Extract the (X, Y) coordinate from the center of the cell holding the provided text.  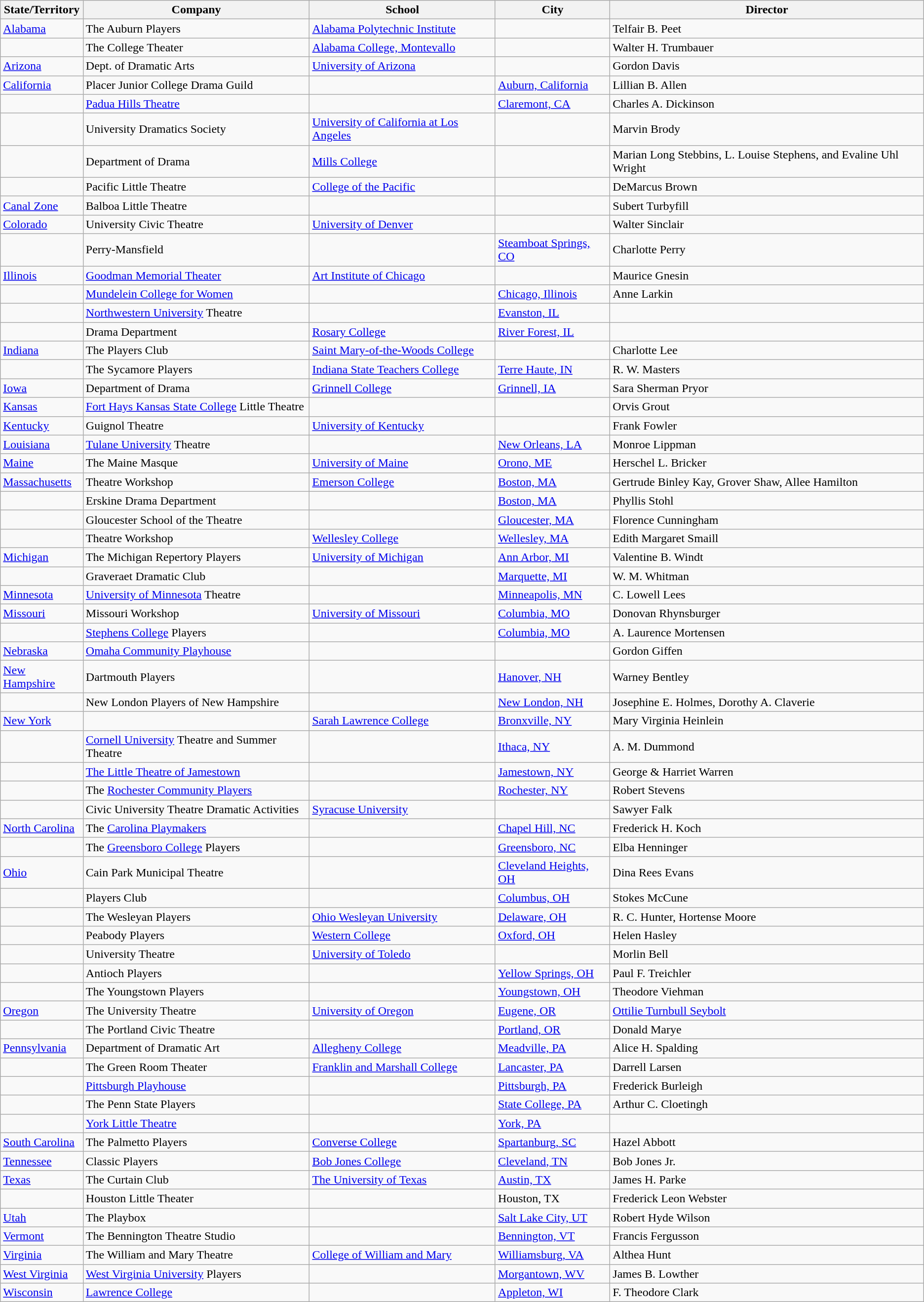
The College Theater (196, 47)
The Playbox (196, 1217)
Dartmouth Players (196, 676)
Missouri Workshop (196, 614)
Steamboat Springs, CO (552, 250)
Columbus, OH (552, 898)
Players Club (196, 898)
Darrell Larsen (767, 1067)
Guignol Theatre (196, 426)
Texas (42, 1180)
Telfair B. Peet (767, 29)
Portland, OR (552, 1029)
The Penn State Players (196, 1105)
Balboa Little Theatre (196, 205)
Nebraska (42, 651)
Dept. of Dramatic Arts (196, 66)
Pennsylvania (42, 1048)
Evanston, IL (552, 313)
Department of Dramatic Art (196, 1048)
Walter H. Trumbauer (767, 47)
Orvis Grout (767, 407)
New London Players of New Hampshire (196, 702)
Alabama College, Montevallo (402, 47)
University of Denver (402, 224)
Greensboro, NC (552, 847)
Placer Junior College Drama Guild (196, 85)
Colorado (42, 224)
Dina Rees Evans (767, 872)
Perry-Mansfield (196, 250)
Franklin and Marshall College (402, 1067)
Houston, TX (552, 1198)
Sara Sherman Pryor (767, 388)
Jamestown, NY (552, 772)
University of Toledo (402, 954)
Charlotte Perry (767, 250)
Marvin Brody (767, 129)
Oregon (42, 1011)
Saint Mary-of-the-Woods College (402, 351)
Gordon Davis (767, 66)
Warney Bentley (767, 676)
R. W. Masters (767, 369)
The William and Mary Theatre (196, 1255)
Gloucester School of the Theatre (196, 519)
Antioch Players (196, 973)
North Carolina (42, 828)
Theodore Viehman (767, 992)
Drama Department (196, 332)
Wisconsin (42, 1293)
Missouri (42, 614)
Althea Hunt (767, 1255)
Ottilie Turnbull Seybolt (767, 1011)
A. Laurence Mortensen (767, 632)
University of Michigan (402, 557)
The Sycamore Players (196, 369)
F. Theodore Clark (767, 1293)
The Players Club (196, 351)
University of Arizona (402, 66)
Frank Fowler (767, 426)
Grinnell College (402, 388)
Northwestern University Theatre (196, 313)
Alabama Polytechnic Institute (402, 29)
Padua Hills Theatre (196, 104)
The Greensboro College Players (196, 847)
Elba Henninger (767, 847)
The Carolina Playmakers (196, 828)
James H. Parke (767, 1180)
Minneapolis, MN (552, 595)
Maine (42, 463)
University of Minnesota Theatre (196, 595)
Phyllis Stohl (767, 501)
Rosary College (402, 332)
Sarah Lawrence College (402, 721)
Director (767, 10)
University of Oregon (402, 1011)
The Bennington Theatre Studio (196, 1236)
Michigan (42, 557)
Pittsburgh Playhouse (196, 1086)
Gordon Giffen (767, 651)
Virginia (42, 1255)
Appleton, WI (552, 1293)
Vermont (42, 1236)
New York (42, 721)
Ithaca, NY (552, 747)
Lawrence College (196, 1293)
The Wesleyan Players (196, 917)
Pittsburgh, PA (552, 1086)
Charlotte Lee (767, 351)
University Theatre (196, 954)
Wellesley, MA (552, 538)
Morlin Bell (767, 954)
Anne Larkin (767, 294)
Donovan Rhynsburger (767, 614)
Fort Hays Kansas State College Little Theatre (196, 407)
Helen Hasley (767, 936)
West Virginia University Players (196, 1274)
Alice H. Spalding (767, 1048)
Gloucester, MA (552, 519)
Morgantown, WV (552, 1274)
Arthur C. Cloetingh (767, 1105)
Mills College (402, 161)
Tulane University Theatre (196, 444)
City (552, 10)
New Hampshire (42, 676)
Omaha Community Playhouse (196, 651)
Kansas (42, 407)
Minnesota (42, 595)
The Auburn Players (196, 29)
Charles A. Dickinson (767, 104)
Cornell University Theatre and Summer Theatre (196, 747)
Converse College (402, 1142)
Indiana (42, 351)
The Maine Masque (196, 463)
Goodman Memorial Theater (196, 275)
Western College (402, 936)
Valentine B. Windt (767, 557)
Illinois (42, 275)
Lancaster, PA (552, 1067)
Hanover, NH (552, 676)
Austin, TX (552, 1180)
Florence Cunningham (767, 519)
Robert Stevens (767, 790)
Ann Arbor, MI (552, 557)
Donald Marye (767, 1029)
Bennington, VT (552, 1236)
Paul F. Treichler (767, 973)
Louisiana (42, 444)
York Little Theatre (196, 1123)
The Portland Civic Theatre (196, 1029)
Pacific Little Theatre (196, 187)
Canal Zone (42, 205)
C. Lowell Lees (767, 595)
Eugene, OR (552, 1011)
Stokes McCune (767, 898)
Herschel L. Bricker (767, 463)
Lillian B. Allen (767, 85)
Stephens College Players (196, 632)
Graveraet Dramatic Club (196, 576)
George & Harriet Warren (767, 772)
Youngstown, OH (552, 992)
New Orleans, LA (552, 444)
College of the Pacific (402, 187)
University of California at Los Angeles (402, 129)
Arizona (42, 66)
Wellesley College (402, 538)
Edith Margaret Smaill (767, 538)
School (402, 10)
Hazel Abbott (767, 1142)
Chapel Hill, NC (552, 828)
Williamsburg, VA (552, 1255)
Syracuse University (402, 809)
Subert Turbyfill (767, 205)
College of William and Mary (402, 1255)
Ohio Wesleyan University (402, 917)
Allegheny College (402, 1048)
Yellow Springs, OH (552, 973)
Meadville, PA (552, 1048)
The Youngstown Players (196, 992)
Spartanburg, SC (552, 1142)
A. M. Dummond (767, 747)
Gertrude Binley Kay, Grover Shaw, Allee Hamilton (767, 482)
University Civic Theatre (196, 224)
The University Theatre (196, 1011)
Cleveland Heights, OH (552, 872)
Cain Park Municipal Theatre (196, 872)
University of Maine (402, 463)
Ohio (42, 872)
Frederick H. Koch (767, 828)
California (42, 85)
James B. Lowther (767, 1274)
Iowa (42, 388)
The Curtain Club (196, 1180)
Alabama (42, 29)
Mundelein College for Women (196, 294)
Oxford, OH (552, 936)
The Palmetto Players (196, 1142)
Monroe Lippman (767, 444)
West Virginia (42, 1274)
Bob Jones Jr. (767, 1161)
Auburn, California (552, 85)
Tennessee (42, 1161)
Utah (42, 1217)
Indiana State Teachers College (402, 369)
Emerson College (402, 482)
Houston Little Theater (196, 1198)
The Rochester Community Players (196, 790)
Josephine E. Holmes, Dorothy A. Claverie (767, 702)
South Carolina (42, 1142)
Rochester, NY (552, 790)
Marian Long Stebbins, L. Louise Stephens, and Evaline Uhl Wright (767, 161)
Frederick Burleigh (767, 1086)
Claremont, CA (552, 104)
Erskine Drama Department (196, 501)
Cleveland, TN (552, 1161)
Peabody Players (196, 936)
W. M. Whitman (767, 576)
Robert Hyde Wilson (767, 1217)
Delaware, OH (552, 917)
Bronxville, NY (552, 721)
University Dramatics Society (196, 129)
State/Territory (42, 10)
R. C. Hunter, Hortense Moore (767, 917)
Mary Virginia Heinlein (767, 721)
Sawyer Falk (767, 809)
University of Kentucky (402, 426)
York, PA (552, 1123)
The Green Room Theater (196, 1067)
Art Institute of Chicago (402, 275)
The Michigan Repertory Players (196, 557)
The University of Texas (402, 1180)
Classic Players (196, 1161)
State College, PA (552, 1105)
Francis Fergusson (767, 1236)
Civic University Theatre Dramatic Activities (196, 809)
River Forest, IL (552, 332)
Salt Lake City, UT (552, 1217)
Kentucky (42, 426)
Massachusetts (42, 482)
Chicago, Illinois (552, 294)
DeMarcus Brown (767, 187)
New London, NH (552, 702)
University of Missouri (402, 614)
Maurice Gnesin (767, 275)
The Little Theatre of Jamestown (196, 772)
Walter Sinclair (767, 224)
Company (196, 10)
Frederick Leon Webster (767, 1198)
Bob Jones College (402, 1161)
Terre Haute, IN (552, 369)
Grinnell, IA (552, 388)
Orono, ME (552, 463)
Marquette, MI (552, 576)
